Capture the cell that displays the provided text and extract its [x, y] central coordinate. 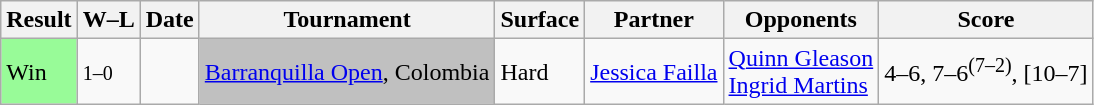
4–6, 7–6(7–2), [10–7] [986, 72]
W–L [108, 20]
Date [170, 20]
Result [39, 20]
Surface [540, 20]
1–0 [108, 72]
Win [39, 72]
Quinn Gleason Ingrid Martins [801, 72]
Opponents [801, 20]
Jessica Failla [654, 72]
Score [986, 20]
Tournament [347, 20]
Barranquilla Open, Colombia [347, 72]
Hard [540, 72]
Partner [654, 20]
